Determine the [X, Y] coordinate at the center of the cell enclosing the given text.  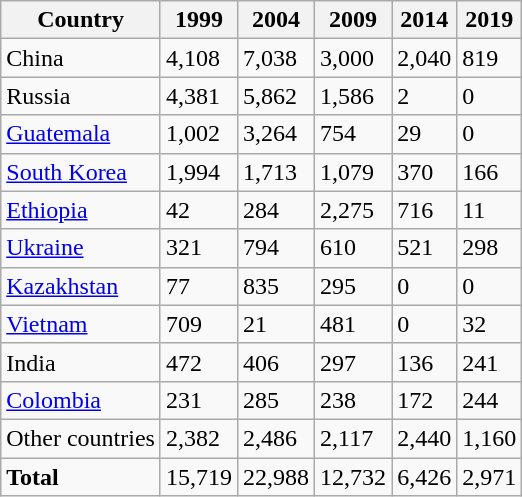
835 [276, 286]
285 [276, 400]
7,038 [276, 58]
15,719 [198, 477]
2 [424, 96]
136 [424, 362]
709 [198, 324]
241 [490, 362]
29 [424, 134]
1,713 [276, 172]
3,000 [354, 58]
284 [276, 210]
2,117 [354, 438]
22,988 [276, 477]
472 [198, 362]
2,440 [424, 438]
2004 [276, 20]
South Korea [81, 172]
2019 [490, 20]
3,264 [276, 134]
Kazakhstan [81, 286]
166 [490, 172]
4,381 [198, 96]
1,586 [354, 96]
Other countries [81, 438]
32 [490, 324]
Vietnam [81, 324]
12,732 [354, 477]
1,079 [354, 172]
321 [198, 248]
2,971 [490, 477]
21 [276, 324]
Ukraine [81, 248]
481 [354, 324]
2009 [354, 20]
2,275 [354, 210]
1,160 [490, 438]
2,040 [424, 58]
2,382 [198, 438]
521 [424, 248]
610 [354, 248]
298 [490, 248]
11 [490, 210]
295 [354, 286]
Russia [81, 96]
406 [276, 362]
794 [276, 248]
India [81, 362]
6,426 [424, 477]
370 [424, 172]
4,108 [198, 58]
1,002 [198, 134]
754 [354, 134]
2014 [424, 20]
China [81, 58]
42 [198, 210]
Guatemala [81, 134]
297 [354, 362]
231 [198, 400]
77 [198, 286]
2,486 [276, 438]
Ethiopia [81, 210]
716 [424, 210]
244 [490, 400]
238 [354, 400]
5,862 [276, 96]
1999 [198, 20]
Colombia [81, 400]
Country [81, 20]
819 [490, 58]
Total [81, 477]
1,994 [198, 172]
172 [424, 400]
